Locate the cell with the specified text and output its [X, Y] center coordinate. 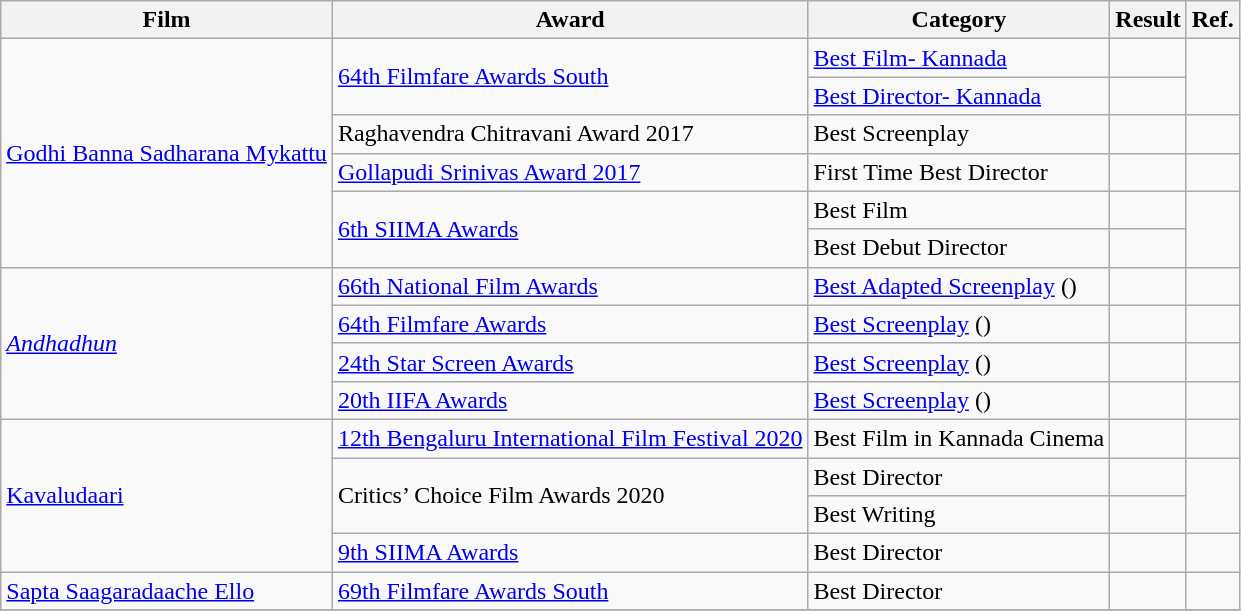
Godhi Banna Sadharana Mykattu [167, 153]
6th SIIMA Awards [570, 229]
Best Film [959, 210]
Best Writing [959, 515]
Raghavendra Chitravani Award 2017 [570, 134]
20th IIFA Awards [570, 400]
Best Screenplay [959, 134]
Sapta Saagaradaache Ello [167, 591]
69th Filmfare Awards South [570, 591]
Critics’ Choice Film Awards 2020 [570, 496]
12th Bengaluru International Film Festival 2020 [570, 438]
66th National Film Awards [570, 286]
Best Debut Director [959, 248]
64th Filmfare Awards South [570, 77]
Kavaludaari [167, 495]
Result [1148, 20]
Film [167, 20]
Award [570, 20]
Category [959, 20]
Best Director- Kannada [959, 96]
Gollapudi Srinivas Award 2017 [570, 172]
Best Film- Kannada [959, 58]
Best Adapted Screenplay () [959, 286]
9th SIIMA Awards [570, 553]
Best Film in Kannada Cinema [959, 438]
24th Star Screen Awards [570, 362]
Andhadhun [167, 343]
Ref. [1212, 20]
First Time Best Director [959, 172]
64th Filmfare Awards [570, 324]
